Scan for the cell matching the given text and deliver its [X, Y] coordinate at center. 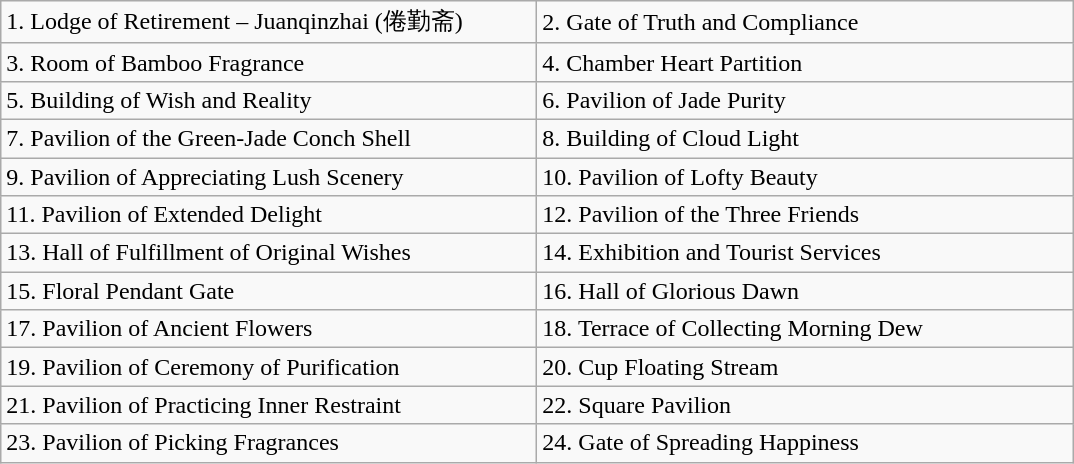
19. Pavilion of Ceremony of Purification [269, 367]
11. Pavilion of Extended Delight [269, 215]
18. Terrace of Collecting Morning Dew [805, 329]
17. Pavilion of Ancient Flowers [269, 329]
4. Chamber Heart Partition [805, 62]
21. Pavilion of Practicing Inner Restraint [269, 405]
7. Pavilion of the Green-Jade Conch Shell [269, 138]
15. Floral Pendant Gate [269, 291]
23. Pavilion of Picking Fragrances [269, 443]
9. Pavilion of Appreciating Lush Scenery [269, 177]
22. Square Pavilion [805, 405]
16. Hall of Glorious Dawn [805, 291]
12. Pavilion of the Three Friends [805, 215]
6. Pavilion of Jade Purity [805, 100]
1. Lodge of Retirement – Juanqinzhai (倦勤斋) [269, 22]
2. Gate of Truth and Compliance [805, 22]
20. Cup Floating Stream [805, 367]
14. Exhibition and Tourist Services [805, 253]
8. Building of Cloud Light [805, 138]
5. Building of Wish and Reality [269, 100]
3. Room of Bamboo Fragrance [269, 62]
13. Hall of Fulfillment of Original Wishes [269, 253]
10. Pavilion of Lofty Beauty [805, 177]
24. Gate of Spreading Happiness [805, 443]
